Extract the (x, y) coordinate from the center of the cell holding the provided text.  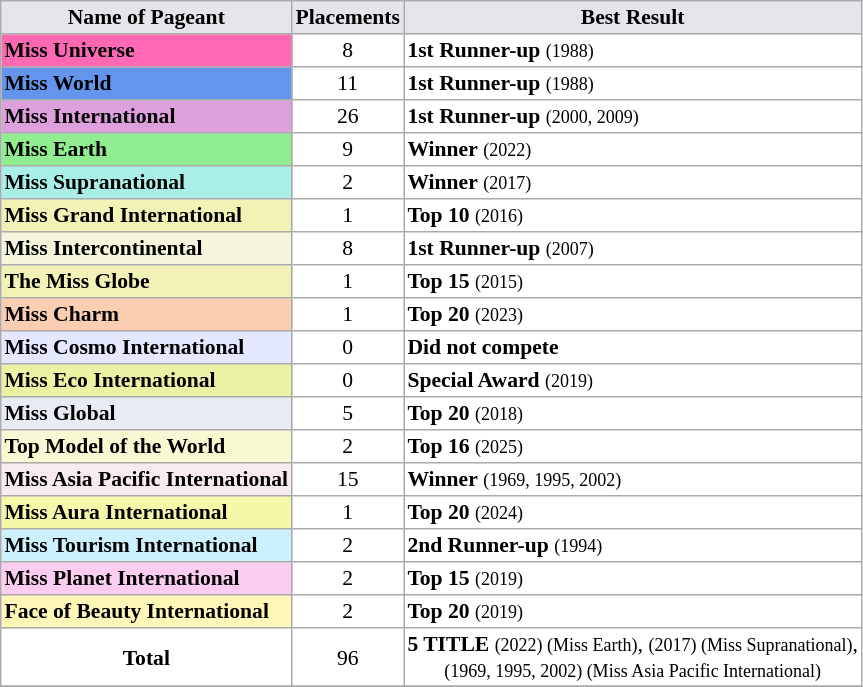
Total (146, 657)
Miss Earth (146, 150)
5 TITLE (2022) (Miss Earth), (2017) (Miss Supranational), (1969, 1995, 2002) (Miss Asia Pacific International) (633, 657)
Miss Aura International (146, 512)
Top 20 (2019) (633, 612)
Miss Charm (146, 314)
Winner (1969, 1995, 2002) (633, 480)
Best Result (633, 18)
Top 20 (2018) (633, 414)
11 (348, 84)
1st Runner-up (2000, 2009) (633, 116)
15 (348, 480)
Miss Global (146, 414)
Winner (2022) (633, 150)
Miss Supranational (146, 182)
Miss Eco International (146, 380)
Top 15 (2015) (633, 282)
Top 20 (2023) (633, 314)
Face of Beauty International (146, 612)
The Miss Globe (146, 282)
Miss Asia Pacific International (146, 480)
Miss Tourism International (146, 546)
Placements (348, 18)
Top Model of the World (146, 446)
Winner (2017) (633, 182)
Top 15 (2019) (633, 578)
9 (348, 150)
Miss Planet International (146, 578)
Miss World (146, 84)
Miss Cosmo International (146, 348)
Miss Intercontinental (146, 248)
Top 20 (2024) (633, 512)
Top 16 (2025) (633, 446)
Miss International (146, 116)
1st Runner-up (2007) (633, 248)
Top 10 (2016) (633, 216)
2nd Runner-up (1994) (633, 546)
5 (348, 414)
96 (348, 657)
Special Award (2019) (633, 380)
Miss Universe (146, 50)
Name of Pageant (146, 18)
26 (348, 116)
Did not compete (633, 348)
Miss Grand International (146, 216)
